Output the (x, y) coordinate of the center of the cell containing the given text.  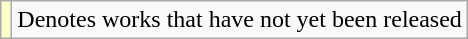
Denotes works that have not yet been released (240, 20)
